Identify which cell holds the provided text, then report its [X, Y] central coordinate. 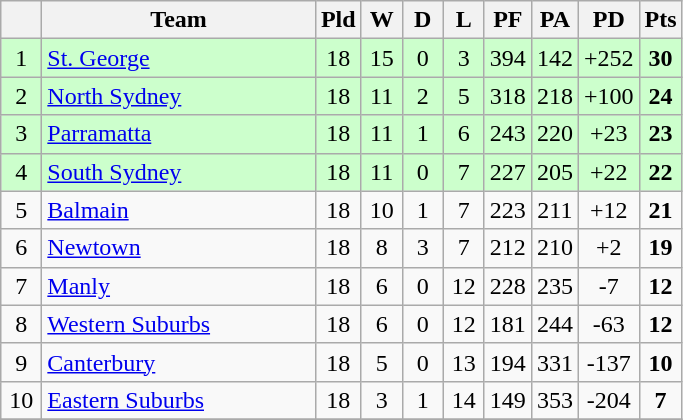
227 [508, 172]
235 [554, 286]
223 [508, 210]
22 [660, 172]
4 [22, 172]
353 [554, 400]
PA [554, 20]
220 [554, 134]
PD [608, 20]
14 [464, 400]
210 [554, 248]
318 [508, 96]
-137 [608, 362]
D [422, 20]
North Sydney [179, 96]
394 [508, 58]
228 [508, 286]
243 [508, 134]
211 [554, 210]
+2 [608, 248]
PF [508, 20]
15 [382, 58]
Parramatta [179, 134]
218 [554, 96]
-63 [608, 324]
+12 [608, 210]
Manly [179, 286]
+22 [608, 172]
142 [554, 58]
-7 [608, 286]
149 [508, 400]
212 [508, 248]
19 [660, 248]
Team [179, 20]
Balmain [179, 210]
Eastern Suburbs [179, 400]
13 [464, 362]
-204 [608, 400]
Western Suburbs [179, 324]
331 [554, 362]
244 [554, 324]
24 [660, 96]
23 [660, 134]
194 [508, 362]
30 [660, 58]
South Sydney [179, 172]
W [382, 20]
Canterbury [179, 362]
21 [660, 210]
St. George [179, 58]
+23 [608, 134]
Pts [660, 20]
Pld [338, 20]
L [464, 20]
Newtown [179, 248]
181 [508, 324]
+252 [608, 58]
205 [554, 172]
9 [22, 362]
+100 [608, 96]
